For the text-containing cell, return its midpoint in [x, y] coordinate format. 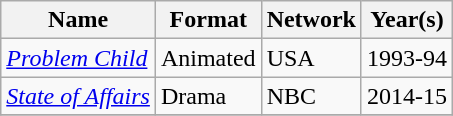
Format [208, 20]
Name [78, 20]
Animated [208, 58]
Problem Child [78, 58]
1993-94 [406, 58]
Year(s) [406, 20]
USA [311, 58]
State of Affairs [78, 96]
NBC [311, 96]
Drama [208, 96]
2014-15 [406, 96]
Network [311, 20]
